Locate the cell with the specified text and output its (x, y) center coordinate. 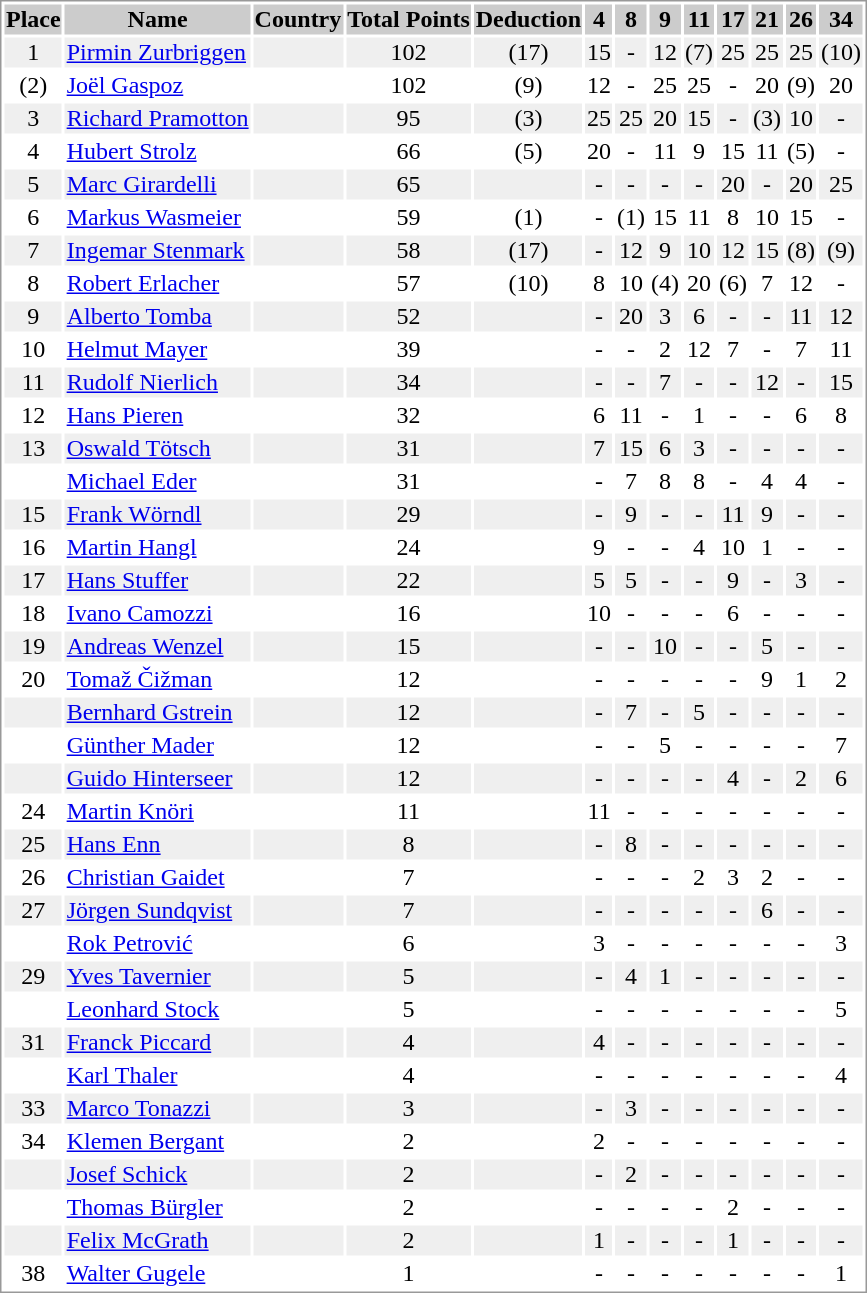
65 (408, 185)
(4) (666, 283)
38 (33, 1273)
18 (33, 613)
19 (33, 647)
Karl Thaler (158, 1075)
Marc Girardelli (158, 185)
Place (33, 19)
66 (408, 151)
95 (408, 119)
21 (768, 19)
39 (408, 349)
Guido Hinterseer (158, 779)
13 (33, 449)
Klemen Bergant (158, 1141)
Tomaž Čižman (158, 679)
Hans Enn (158, 845)
Name (158, 19)
Deduction (528, 19)
Martin Knöri (158, 811)
Martin Hangl (158, 547)
Walter Gugele (158, 1273)
Bernhard Gstrein (158, 713)
Alberto Tomba (158, 317)
33 (33, 1109)
Pirmin Zurbriggen (158, 53)
(6) (734, 283)
32 (408, 415)
Total Points (408, 19)
Felix McGrath (158, 1241)
Michael Eder (158, 481)
Richard Pramotton (158, 119)
Franck Piccard (158, 1043)
(7) (700, 53)
Hubert Strolz (158, 151)
Yves Tavernier (158, 977)
(8) (802, 251)
Andreas Wenzel (158, 647)
Leonhard Stock (158, 1009)
Ingemar Stenmark (158, 251)
Günther Mader (158, 745)
27 (33, 911)
Helmut Mayer (158, 349)
Oswald Tötsch (158, 449)
(2) (33, 85)
Thomas Bürgler (158, 1207)
Ivano Camozzi (158, 613)
Hans Stuffer (158, 581)
59 (408, 217)
Marco Tonazzi (158, 1109)
Josef Schick (158, 1175)
Rudolf Nierlich (158, 383)
Christian Gaidet (158, 877)
Joël Gaspoz (158, 85)
Robert Erlacher (158, 283)
Rok Petrović (158, 943)
Jörgen Sundqvist (158, 911)
Frank Wörndl (158, 515)
58 (408, 251)
22 (408, 581)
Hans Pieren (158, 415)
Markus Wasmeier (158, 217)
Country (298, 19)
57 (408, 283)
52 (408, 317)
